Return the (X, Y) coordinate for the center point of the cell that contains the specified text.  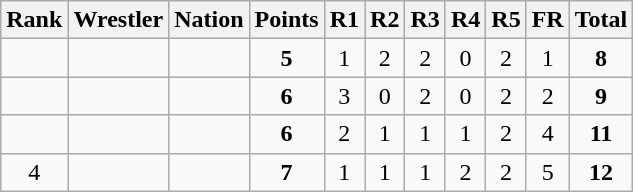
R5 (506, 20)
12 (601, 172)
Rank (34, 20)
9 (601, 96)
R1 (344, 20)
3 (344, 96)
Points (286, 20)
R3 (425, 20)
Total (601, 20)
11 (601, 134)
FR (548, 20)
Wrestler (118, 20)
R2 (385, 20)
R4 (465, 20)
7 (286, 172)
8 (601, 58)
Nation (209, 20)
